Determine the (X, Y) coordinate at the center of the cell enclosing the given text.  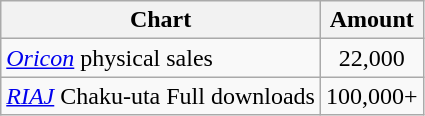
Amount (372, 20)
100,000+ (372, 96)
Oricon physical sales (161, 58)
RIAJ Chaku-uta Full downloads (161, 96)
Chart (161, 20)
22,000 (372, 58)
